Provide the (x, y) coordinate of the cell's center where the given text is located.  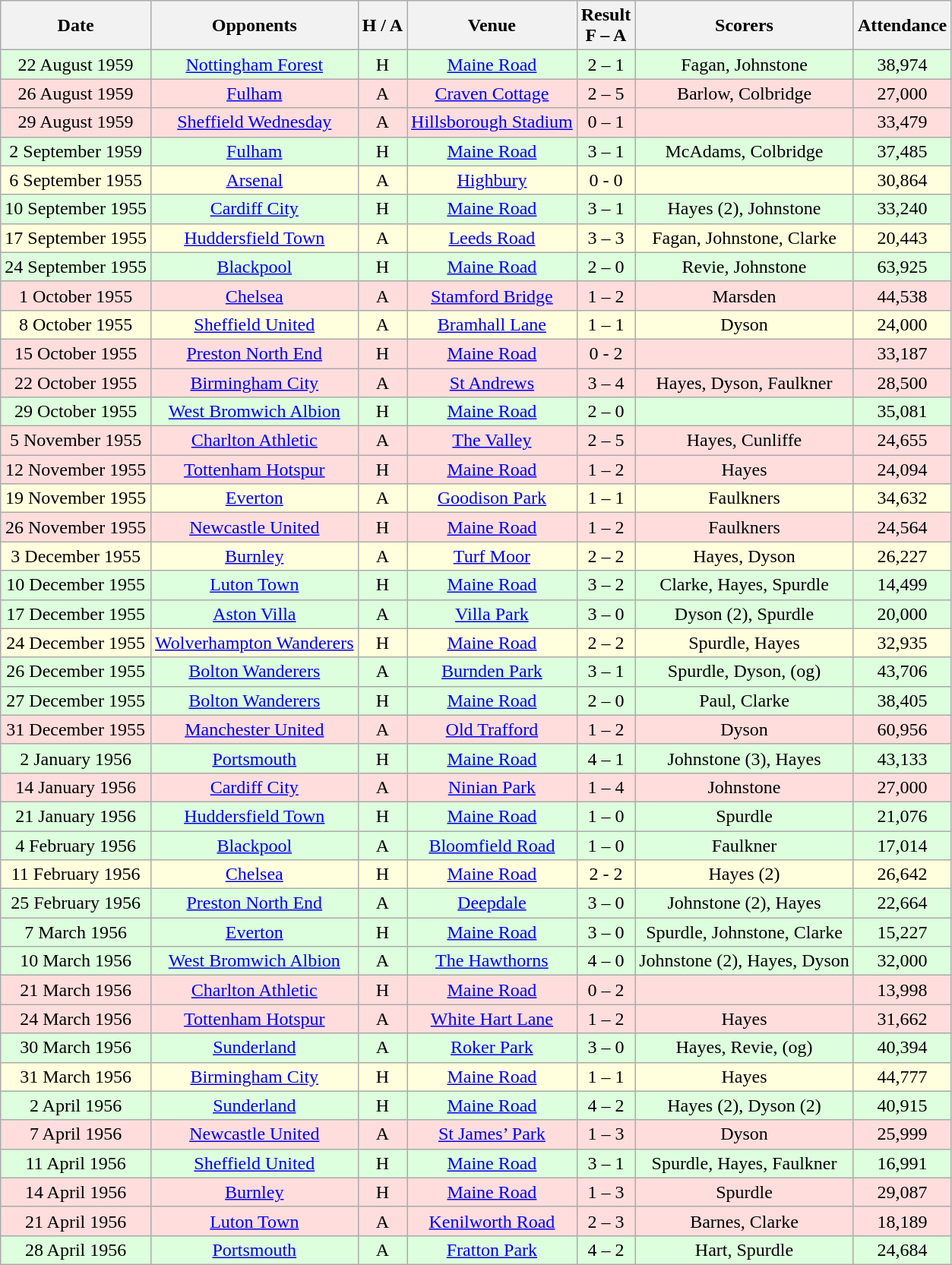
Highbury (492, 180)
26,642 (902, 874)
2 January 1956 (76, 758)
Turf Moor (492, 556)
Hayes, Dyson, Faulkner (745, 382)
Bloomfield Road (492, 846)
21,076 (902, 816)
Scorers (745, 26)
McAdams, Colbridge (745, 151)
Opponents (254, 26)
17 September 1955 (76, 238)
44,777 (902, 1077)
White Hart Lane (492, 1019)
Spurdle, Hayes (745, 643)
29,087 (902, 1192)
28,500 (902, 382)
14 January 1956 (76, 787)
Venue (492, 26)
2 – 3 (606, 1221)
15 October 1955 (76, 353)
24 September 1955 (76, 267)
Arsenal (254, 180)
31 December 1955 (76, 729)
10 March 1956 (76, 961)
Barlow, Colbridge (745, 93)
24,000 (902, 324)
31,662 (902, 1019)
Kenilworth Road (492, 1221)
The Valley (492, 441)
4 – 1 (606, 758)
25 February 1956 (76, 903)
Bramhall Lane (492, 324)
3 – 2 (606, 585)
Johnstone (2), Hayes, Dyson (745, 961)
2 September 1959 (76, 151)
26 August 1959 (76, 93)
0 - 0 (606, 180)
17 December 1955 (76, 614)
Johnstone (2), Hayes (745, 903)
10 September 1955 (76, 209)
22 August 1959 (76, 65)
Old Trafford (492, 729)
13,998 (902, 990)
33,240 (902, 209)
21 January 1956 (76, 816)
28 April 1956 (76, 1250)
Clarke, Hayes, Spurdle (745, 585)
0 - 2 (606, 353)
21 April 1956 (76, 1221)
34,632 (902, 498)
60,956 (902, 729)
24 December 1955 (76, 643)
Roker Park (492, 1048)
0 – 2 (606, 990)
40,394 (902, 1048)
5 November 1955 (76, 441)
Ninian Park (492, 787)
Marsden (745, 296)
37,485 (902, 151)
32,000 (902, 961)
22,664 (902, 903)
4 – 0 (606, 961)
Spurdle, Hayes, Faulkner (745, 1163)
26,227 (902, 556)
2 - 2 (606, 874)
Spurdle, Dyson, (og) (745, 672)
1 October 1955 (76, 296)
Dyson (2), Spurdle (745, 614)
Hillsborough Stadium (492, 122)
29 August 1959 (76, 122)
11 February 1956 (76, 874)
Paul, Clarke (745, 700)
14 April 1956 (76, 1192)
2 – 1 (606, 65)
0 – 1 (606, 122)
Burnden Park (492, 672)
8 October 1955 (76, 324)
7 March 1956 (76, 932)
Attendance (902, 26)
22 October 1955 (76, 382)
43,133 (902, 758)
The Hawthorns (492, 961)
Faulkner (745, 846)
3 – 3 (606, 238)
Fratton Park (492, 1250)
Johnstone (3), Hayes (745, 758)
38,974 (902, 65)
14,499 (902, 585)
Villa Park (492, 614)
St Andrews (492, 382)
1 – 4 (606, 787)
Spurdle, Johnstone, Clarke (745, 932)
44,538 (902, 296)
17,014 (902, 846)
10 December 1955 (76, 585)
33,479 (902, 122)
3 – 4 (606, 382)
4 February 1956 (76, 846)
15,227 (902, 932)
43,706 (902, 672)
Hayes, Cunliffe (745, 441)
11 April 1956 (76, 1163)
Date (76, 26)
Leeds Road (492, 238)
Hayes, Revie, (og) (745, 1048)
32,935 (902, 643)
30 March 1956 (76, 1048)
63,925 (902, 267)
19 November 1955 (76, 498)
Aston Villa (254, 614)
H / A (382, 26)
31 March 1956 (76, 1077)
Hayes (2), Dyson (2) (745, 1105)
18,189 (902, 1221)
2 April 1956 (76, 1105)
Johnstone (745, 787)
Manchester United (254, 729)
24,684 (902, 1250)
Sheffield Wednesday (254, 122)
St James’ Park (492, 1134)
Craven Cottage (492, 93)
24,094 (902, 470)
ResultF – A (606, 26)
Hayes (2), Johnstone (745, 209)
Barnes, Clarke (745, 1221)
24,655 (902, 441)
7 April 1956 (76, 1134)
Deepdale (492, 903)
24,564 (902, 527)
6 September 1955 (76, 180)
3 December 1955 (76, 556)
Wolverhampton Wanderers (254, 643)
24 March 1956 (76, 1019)
20,443 (902, 238)
Hayes (2) (745, 874)
16,991 (902, 1163)
25,999 (902, 1134)
20,000 (902, 614)
Fagan, Johnstone, Clarke (745, 238)
26 December 1955 (76, 672)
Goodison Park (492, 498)
21 March 1956 (76, 990)
12 November 1955 (76, 470)
30,864 (902, 180)
Revie, Johnstone (745, 267)
40,915 (902, 1105)
Stamford Bridge (492, 296)
35,081 (902, 412)
38,405 (902, 700)
33,187 (902, 353)
Hayes, Dyson (745, 556)
26 November 1955 (76, 527)
Fagan, Johnstone (745, 65)
Nottingham Forest (254, 65)
Hart, Spurdle (745, 1250)
27 December 1955 (76, 700)
29 October 1955 (76, 412)
